For the text-containing cell, return its midpoint in (x, y) coordinate format. 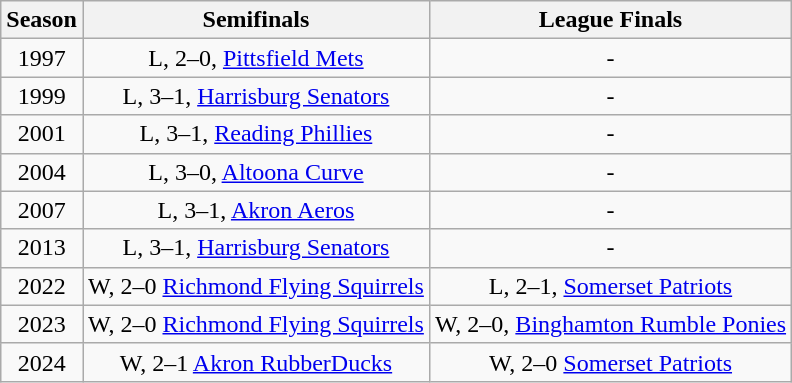
L, 2–1, Somerset Patriots (610, 286)
League Finals (610, 20)
2024 (42, 362)
L, 3–1, Reading Phillies (256, 134)
W, 2–1 Akron RubberDucks (256, 362)
2022 (42, 286)
W, 2–0 Somerset Patriots (610, 362)
2004 (42, 172)
1997 (42, 58)
L, 3–1, Akron Aeros (256, 210)
2001 (42, 134)
2023 (42, 324)
W, 2–0, Binghamton Rumble Ponies (610, 324)
Season (42, 20)
2007 (42, 210)
1999 (42, 96)
L, 2–0, Pittsfield Mets (256, 58)
Semifinals (256, 20)
L, 3–0, Altoona Curve (256, 172)
2013 (42, 248)
